Identify which cell holds the provided text, then report its [x, y] central coordinate. 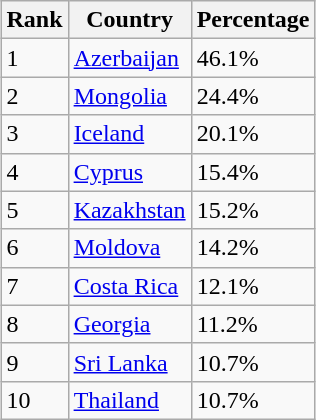
11.2% [253, 324]
12.1% [253, 286]
20.1% [253, 134]
Percentage [253, 20]
Rank [34, 20]
15.4% [253, 172]
Cyprus [130, 172]
Moldova [130, 248]
Azerbaijan [130, 58]
Costa Rica [130, 286]
Kazakhstan [130, 210]
14.2% [253, 248]
8 [34, 324]
9 [34, 362]
24.4% [253, 96]
7 [34, 286]
3 [34, 134]
Mongolia [130, 96]
Sri Lanka [130, 362]
Country [130, 20]
46.1% [253, 58]
4 [34, 172]
Iceland [130, 134]
5 [34, 210]
6 [34, 248]
2 [34, 96]
10 [34, 400]
15.2% [253, 210]
Georgia [130, 324]
Thailand [130, 400]
1 [34, 58]
